Provide the [X, Y] coordinate of the cell's center where the given text is located.  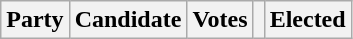
Candidate [128, 20]
Votes [220, 20]
Party [35, 20]
Elected [308, 20]
